Provide the (X, Y) coordinate of the cell's center where the given text is located.  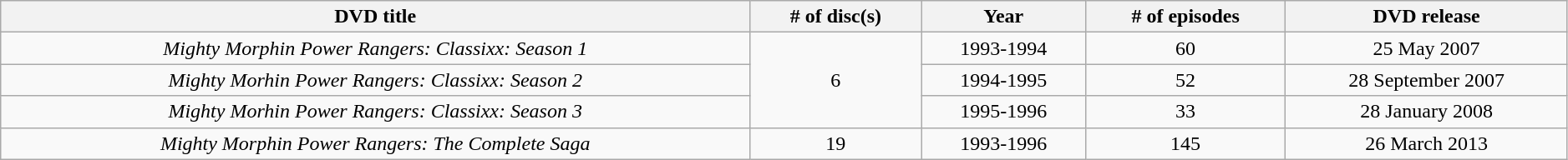
1993-1996 (1003, 143)
25 May 2007 (1427, 48)
DVD title (376, 17)
145 (1185, 143)
DVD release (1427, 17)
52 (1185, 80)
19 (835, 143)
60 (1185, 48)
28 September 2007 (1427, 80)
# of disc(s) (835, 17)
Mighty Morphin Power Rangers: The Complete Saga (376, 143)
1993-1994 (1003, 48)
Year (1003, 17)
6 (835, 80)
1995-1996 (1003, 112)
28 January 2008 (1427, 112)
Mighty Morphin Power Rangers: Classixx: Season 1 (376, 48)
# of episodes (1185, 17)
Mighty Morhin Power Rangers: Classixx: Season 2 (376, 80)
33 (1185, 112)
26 March 2013 (1427, 143)
Mighty Morhin Power Rangers: Classixx: Season 3 (376, 112)
1994-1995 (1003, 80)
